For the text-containing cell, return its midpoint in (X, Y) coordinate format. 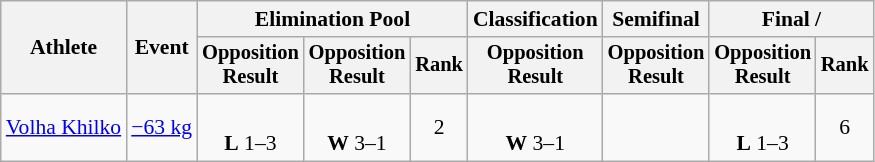
Volha Khilko (64, 128)
Elimination Pool (332, 19)
−63 kg (162, 128)
Event (162, 48)
Athlete (64, 48)
Final / (791, 19)
Semifinal (656, 19)
6 (845, 128)
2 (439, 128)
Classification (536, 19)
